Pinpoint the cell where the given text exists, returning its [X, Y] midpoint coordinate. 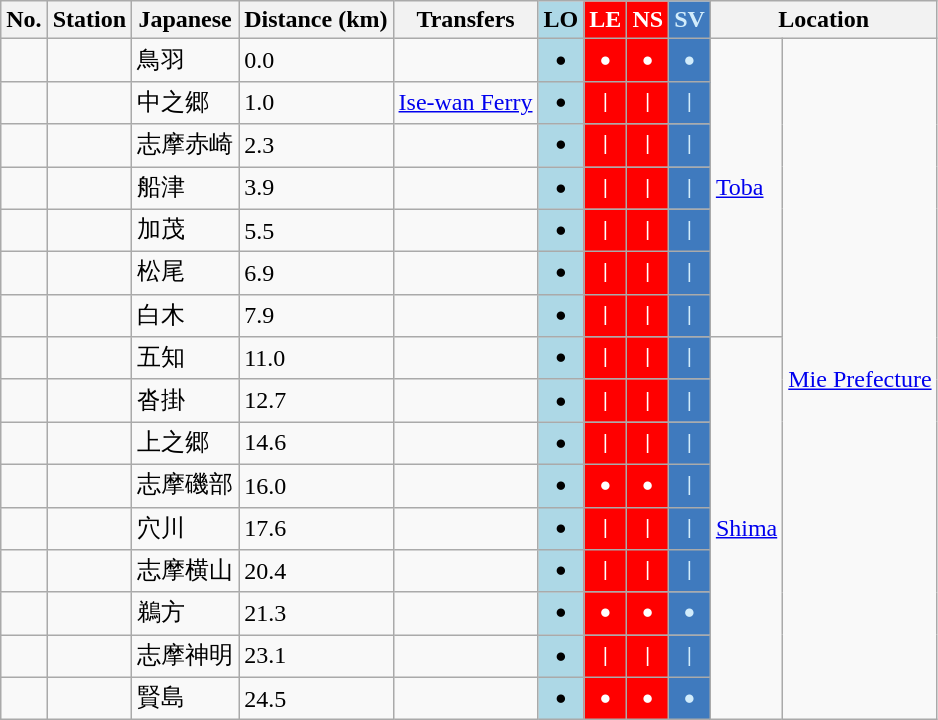
1.0 [316, 102]
松尾 [186, 274]
NS [648, 20]
7.9 [316, 316]
Ise-wan Ferry [466, 102]
24.5 [316, 698]
Japanese [186, 20]
Transfers [466, 20]
2.3 [316, 146]
上之郷 [186, 444]
16.0 [316, 486]
20.4 [316, 572]
LO [561, 20]
21.3 [316, 614]
Location [824, 20]
14.6 [316, 444]
加茂 [186, 230]
志摩磯部 [186, 486]
白木 [186, 316]
12.7 [316, 400]
五知 [186, 358]
0.0 [316, 60]
志摩神明 [186, 656]
Toba [746, 188]
6.9 [316, 274]
17.6 [316, 528]
船津 [186, 188]
志摩横山 [186, 572]
沓掛 [186, 400]
LE [606, 20]
賢島 [186, 698]
No. [24, 20]
5.5 [316, 230]
SV [690, 20]
11.0 [316, 358]
志摩赤崎 [186, 146]
鳥羽 [186, 60]
Distance (km) [316, 20]
中之郷 [186, 102]
Mie Prefecture [860, 380]
鵜方 [186, 614]
Station [89, 20]
3.9 [316, 188]
23.1 [316, 656]
Shima [746, 528]
穴川 [186, 528]
